Return (x, y) of the center of cell containing provided text 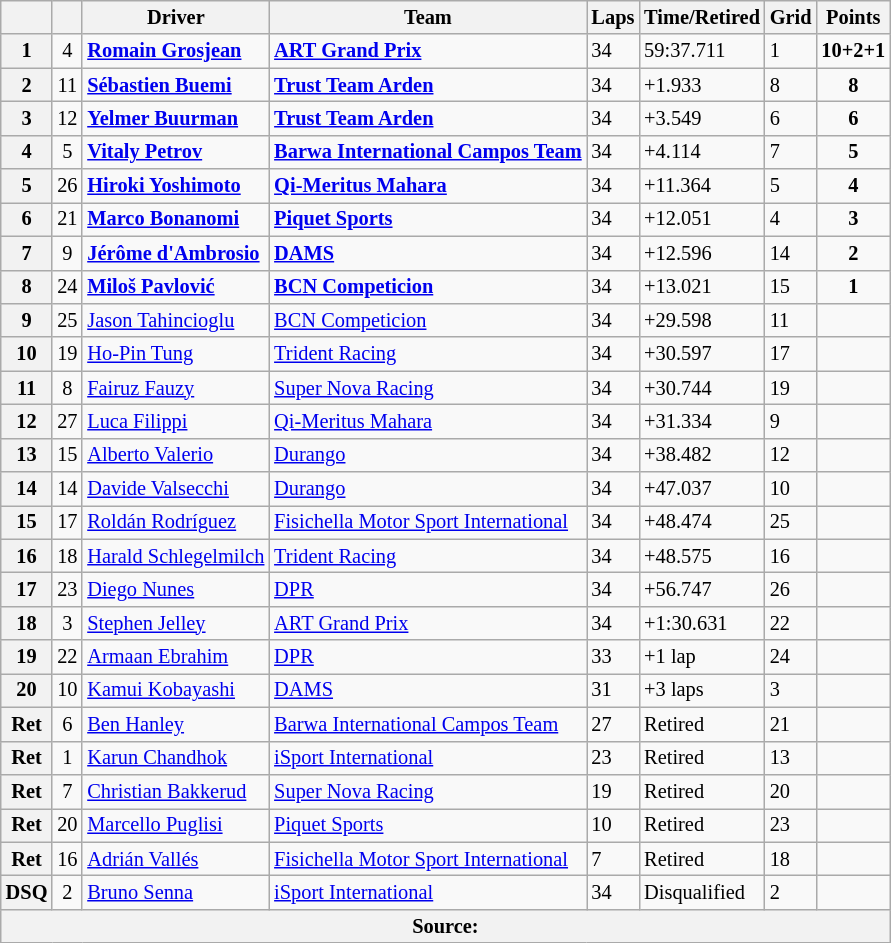
59:37.711 (702, 51)
+56.747 (702, 589)
+48.575 (702, 556)
Harald Schlegelmilch (176, 556)
Luca Filippi (176, 421)
+12.596 (702, 253)
31 (614, 690)
Armaan Ebrahim (176, 657)
10+2+1 (853, 51)
Kamui Kobayashi (176, 690)
Time/Retired (702, 17)
+31.334 (702, 421)
Diego Nunes (176, 589)
+1:30.631 (702, 623)
Grid (791, 17)
+30.744 (702, 388)
+3.549 (702, 118)
Jérôme d'Ambrosio (176, 253)
Marco Bonanomi (176, 219)
Davide Valsecchi (176, 489)
+13.021 (702, 287)
+48.474 (702, 522)
Ben Hanley (176, 724)
+1 lap (702, 657)
+1.933 (702, 85)
+30.597 (702, 354)
+47.037 (702, 489)
+11.364 (702, 186)
Team (428, 17)
Alberto Valerio (176, 455)
Disqualified (702, 892)
DSQ (27, 892)
Source: (446, 926)
Points (853, 17)
Vitaly Petrov (176, 152)
+4.114 (702, 152)
Sébastien Buemi (176, 85)
Ho-Pin Tung (176, 354)
+3 laps (702, 690)
Romain Grosjean (176, 51)
+29.598 (702, 320)
Bruno Senna (176, 892)
Roldán Rodríguez (176, 522)
Hiroki Yoshimoto (176, 186)
Adrián Vallés (176, 859)
Marcello Puglisi (176, 825)
Laps (614, 17)
Christian Bakkerud (176, 791)
Stephen Jelley (176, 623)
+38.482 (702, 455)
33 (614, 657)
Fairuz Fauzy (176, 388)
Miloš Pavlović (176, 287)
Driver (176, 17)
Karun Chandhok (176, 758)
+12.051 (702, 219)
Jason Tahincioglu (176, 320)
Yelmer Buurman (176, 118)
